Locate the cell with the specified text and output its [x, y] center coordinate. 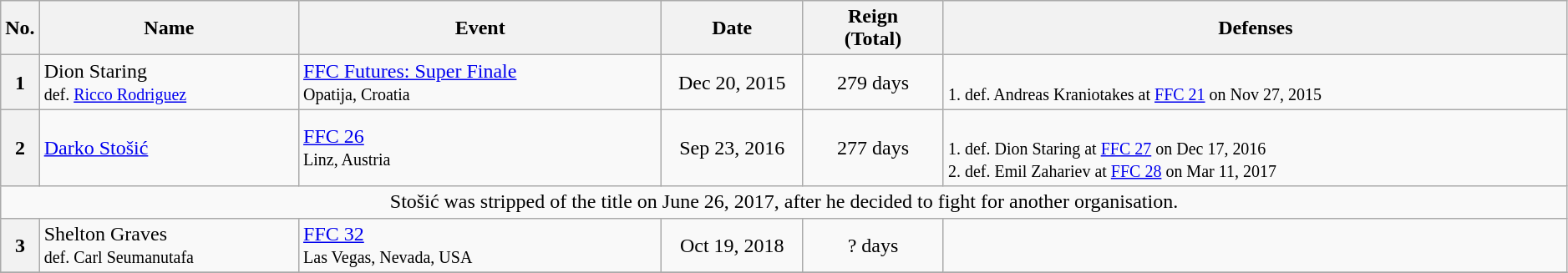
1 [20, 82]
Shelton Gravesdef. Carl Seumanutafa [169, 245]
277 days [874, 148]
Darko Stošić [169, 148]
Name [169, 28]
Dec 20, 2015 [732, 82]
Stošić was stripped of the title on June 26, 2017, after he decided to fight for another organisation. [784, 202]
Oct 19, 2018 [732, 245]
1. def. Andreas Kraniotakes at FFC 21 on Nov 27, 2015 [1255, 82]
1. def. Dion Staring at FFC 27 on Dec 17, 2016 2. def. Emil Zahariev at FFC 28 on Mar 11, 2017 [1255, 148]
? days [874, 245]
Sep 23, 2016 [732, 148]
FFC 26Linz, Austria [480, 148]
Reign(Total) [874, 28]
FFC 32Las Vegas, Nevada, USA [480, 245]
FFC Futures: Super FinaleOpatija, Croatia [480, 82]
Event [480, 28]
279 days [874, 82]
3 [20, 245]
No. [20, 28]
Defenses [1255, 28]
Date [732, 28]
Dion Staringdef. Ricco Rodriguez [169, 82]
2 [20, 148]
